From the cell containing the given text, extract its center point as [X, Y] coordinate. 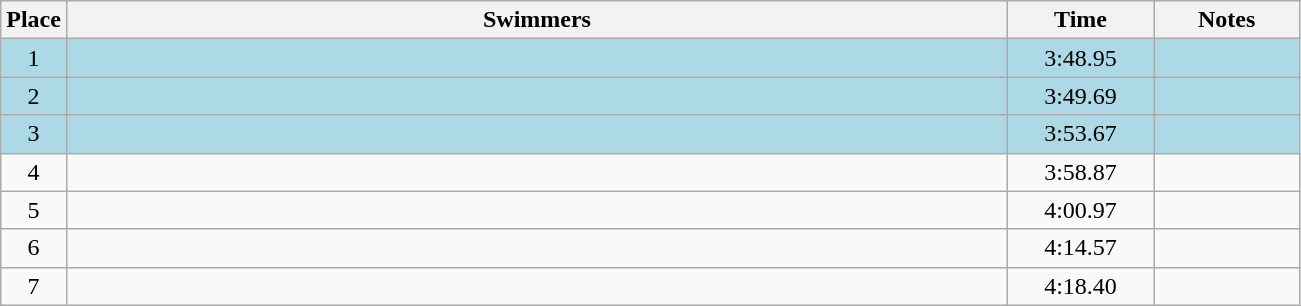
3:49.69 [1081, 96]
3:48.95 [1081, 58]
Place [34, 20]
4 [34, 172]
4:18.40 [1081, 286]
6 [34, 248]
3:53.67 [1081, 134]
Swimmers [536, 20]
Notes [1227, 20]
4:00.97 [1081, 210]
7 [34, 286]
3 [34, 134]
5 [34, 210]
1 [34, 58]
4:14.57 [1081, 248]
Time [1081, 20]
2 [34, 96]
3:58.87 [1081, 172]
